Identify which cell holds the provided text, then report its (x, y) central coordinate. 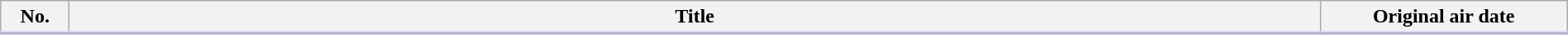
Original air date (1444, 17)
Title (695, 17)
No. (35, 17)
